Capture the cell that displays the provided text and extract its (x, y) central coordinate. 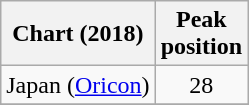
Japan (Oricon) (78, 85)
28 (201, 85)
Chart (2018) (78, 34)
Peakposition (201, 34)
